Determine the [X, Y] coordinate at the center of the cell enclosing the given text.  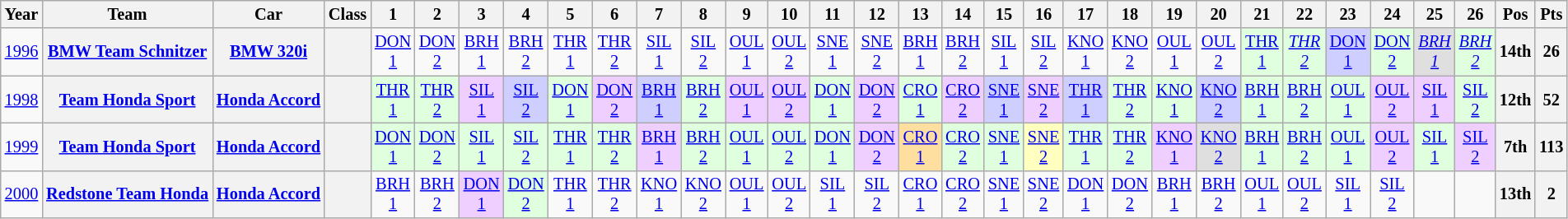
21 [1262, 14]
52 [1552, 100]
1 [393, 14]
5 [570, 14]
4 [526, 14]
113 [1552, 147]
Car [268, 14]
13th [1515, 194]
25 [1435, 14]
12 [877, 14]
Year [21, 14]
22 [1304, 14]
9 [747, 14]
23 [1348, 14]
1996 [21, 52]
10 [789, 14]
Class [348, 14]
2000 [21, 194]
17 [1085, 14]
Pos [1515, 14]
BMW Team Schnitzer [127, 52]
1999 [21, 147]
18 [1130, 14]
3 [482, 14]
14 [963, 14]
15 [1004, 14]
12th [1515, 100]
16 [1043, 14]
11 [833, 14]
Pts [1552, 14]
BMW 320i [268, 52]
1998 [21, 100]
Redstone Team Honda [127, 194]
Team [127, 14]
6 [614, 14]
7th [1515, 147]
24 [1393, 14]
13 [921, 14]
20 [1219, 14]
14th [1515, 52]
7 [659, 14]
19 [1174, 14]
8 [703, 14]
